Provide the [X, Y] coordinate of the cell's center where the given text is located.  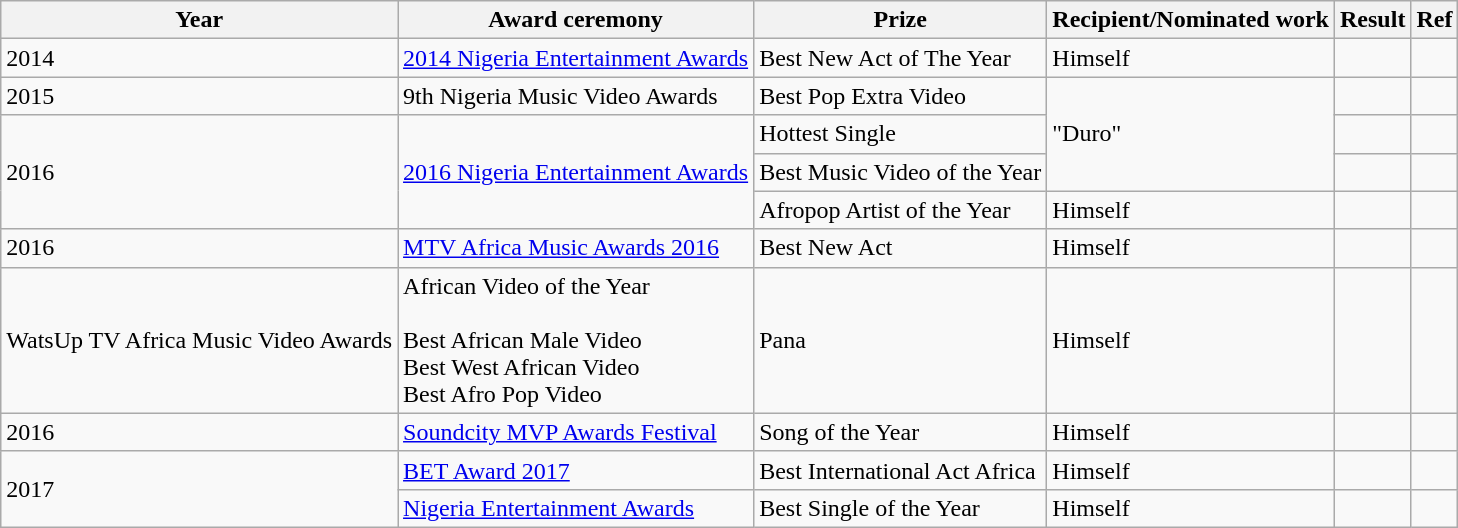
Best Music Video of the Year [900, 172]
Result [1373, 20]
2014 [200, 58]
2015 [200, 96]
9th Nigeria Music Video Awards [576, 96]
Pana [900, 340]
"Duro" [1191, 134]
Nigeria Entertainment Awards [576, 508]
2014 Nigeria Entertainment Awards [576, 58]
Recipient/Nominated work [1191, 20]
Best New Act [900, 248]
2017 [200, 489]
Year [200, 20]
Hottest Single [900, 134]
Best International Act Africa [900, 470]
Best New Act of The Year [900, 58]
Best Single of the Year [900, 508]
BET Award 2017 [576, 470]
Soundcity MVP Awards Festival [576, 432]
WatsUp TV Africa Music Video Awards [200, 340]
2016 Nigeria Entertainment Awards [576, 172]
Song of the Year [900, 432]
Best Pop Extra Video [900, 96]
MTV Africa Music Awards 2016 [576, 248]
Ref [1434, 20]
Prize [900, 20]
African Video of the YearBest African Male Video Best West African Video Best Afro Pop Video [576, 340]
Award ceremony [576, 20]
Afropop Artist of the Year [900, 210]
